Determine the [x, y] coordinate at the center of the cell enclosing the given text.  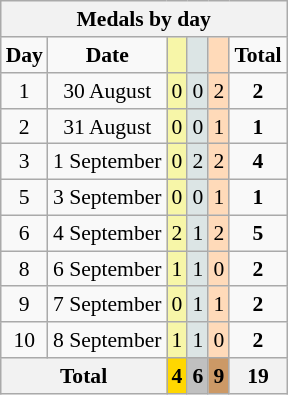
19 [258, 376]
8 September [108, 340]
Medals by day [144, 19]
1 September [108, 162]
Date [108, 55]
3 [24, 162]
7 September [108, 304]
8 [24, 269]
4 September [108, 233]
6 September [108, 269]
30 August [108, 91]
Day [24, 55]
3 September [108, 197]
10 [24, 340]
31 August [108, 126]
